Extract the [x, y] coordinate from the center of the cell holding the provided text.  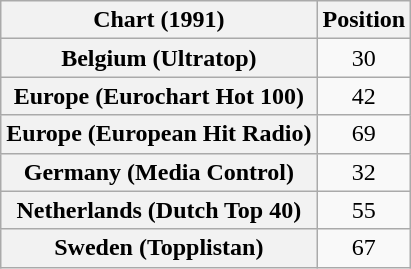
Belgium (Ultratop) [159, 58]
Germany (Media Control) [159, 172]
69 [364, 134]
Europe (Eurochart Hot 100) [159, 96]
30 [364, 58]
67 [364, 248]
Position [364, 20]
55 [364, 210]
Chart (1991) [159, 20]
Netherlands (Dutch Top 40) [159, 210]
Europe (European Hit Radio) [159, 134]
Sweden (Topplistan) [159, 248]
42 [364, 96]
32 [364, 172]
